Return (X, Y) of the center of cell containing provided text 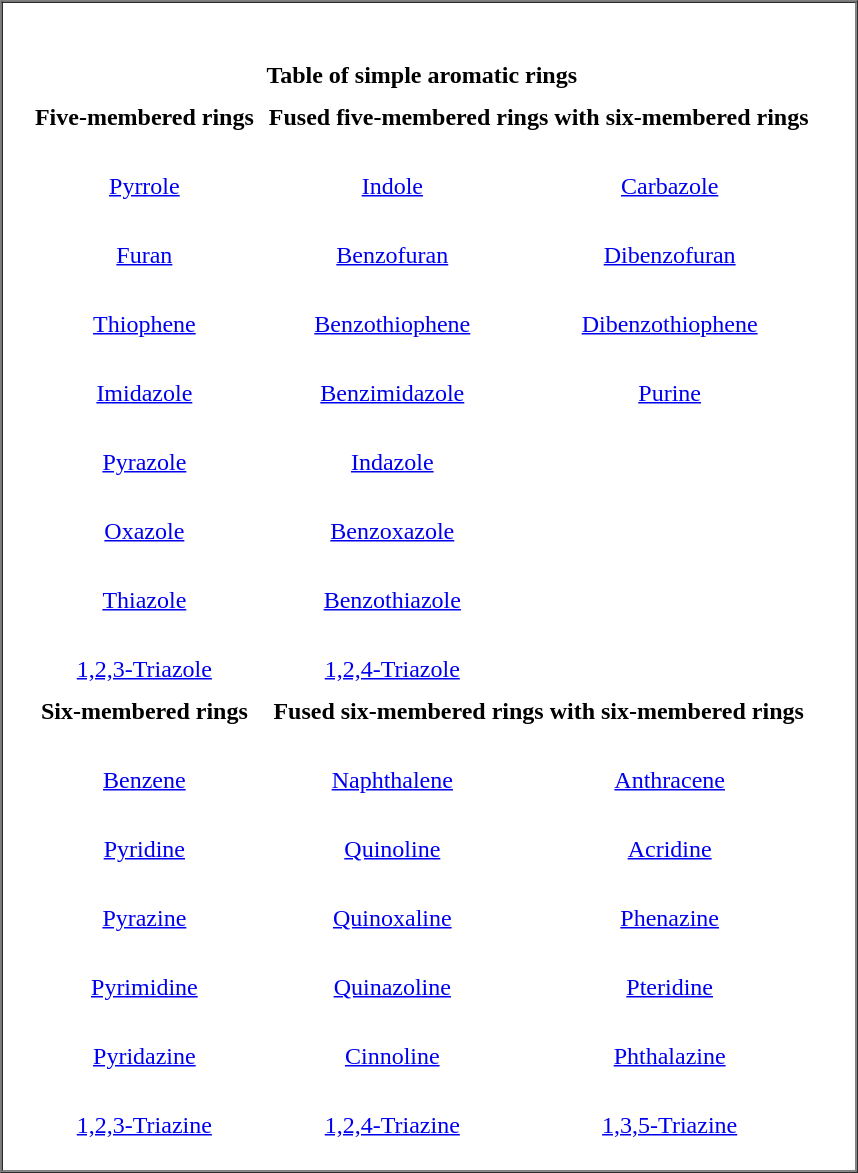
Six-membered rings (144, 711)
Benzothiazole (392, 586)
Indole (392, 172)
Pyridine (144, 836)
Thiazole (144, 586)
Furan (144, 242)
Purine (670, 380)
Carbazole (670, 172)
Cinnoline (392, 1042)
Dibenzofuran (670, 242)
Pyrimidine (144, 974)
Pyridazine (144, 1042)
Benzoxazole (392, 518)
Indazole (392, 448)
Five-membered rings (144, 117)
Quinoxaline (392, 904)
Imidazole (144, 380)
1,2,3-Triazole (144, 656)
Fused five-membered rings with six-membered rings (538, 117)
Acridine (670, 836)
Phthalazine (670, 1042)
Benzothiophene (392, 310)
1,2,3-Triazine (144, 1112)
1,2,4-Triazine (392, 1112)
Phenazine (670, 904)
Pyrrole (144, 172)
Benzofuran (392, 242)
Oxazole (144, 518)
Quinazoline (392, 974)
Benzimidazole (392, 380)
Quinoline (392, 836)
1,2,4-Triazole (392, 656)
Dibenzothiophene (670, 310)
1,3,5-Triazine (670, 1112)
Anthracene (670, 766)
Pyrazine (144, 904)
Pyrazole (144, 448)
Fused six-membered rings with six-membered rings (538, 711)
Thiophene (144, 310)
Naphthalene (392, 766)
Benzene (144, 766)
Pteridine (670, 974)
Table of simple aromatic rings (422, 75)
